Search for the cell housing the specified text and yield its (x, y) center coordinate. 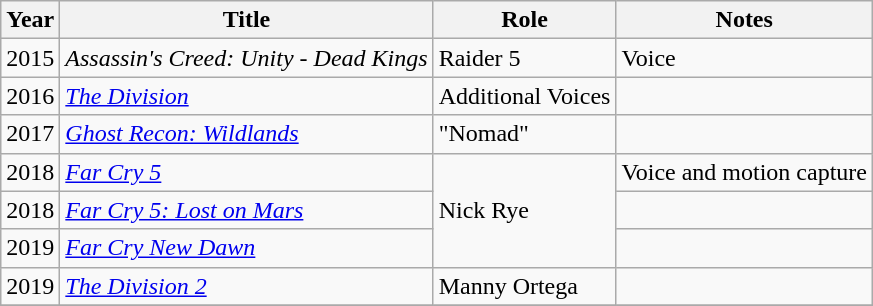
Notes (744, 20)
Manny Ortega (524, 286)
Far Cry 5: Lost on Mars (246, 210)
Voice (744, 58)
2017 (30, 134)
The Division (246, 96)
Nick Rye (524, 210)
Raider 5 (524, 58)
2016 (30, 96)
Far Cry 5 (246, 172)
Additional Voices (524, 96)
The Division 2 (246, 286)
Voice and motion capture (744, 172)
2015 (30, 58)
Role (524, 20)
Ghost Recon: Wildlands (246, 134)
Year (30, 20)
"Nomad" (524, 134)
Title (246, 20)
Assassin's Creed: Unity - Dead Kings (246, 58)
Far Cry New Dawn (246, 248)
